Capture the cell that displays the provided text and extract its (X, Y) central coordinate. 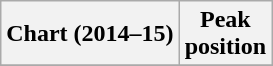
Chart (2014–15) (90, 34)
Peakposition (225, 34)
